Pinpoint the cell where the given text exists, returning its (X, Y) midpoint coordinate. 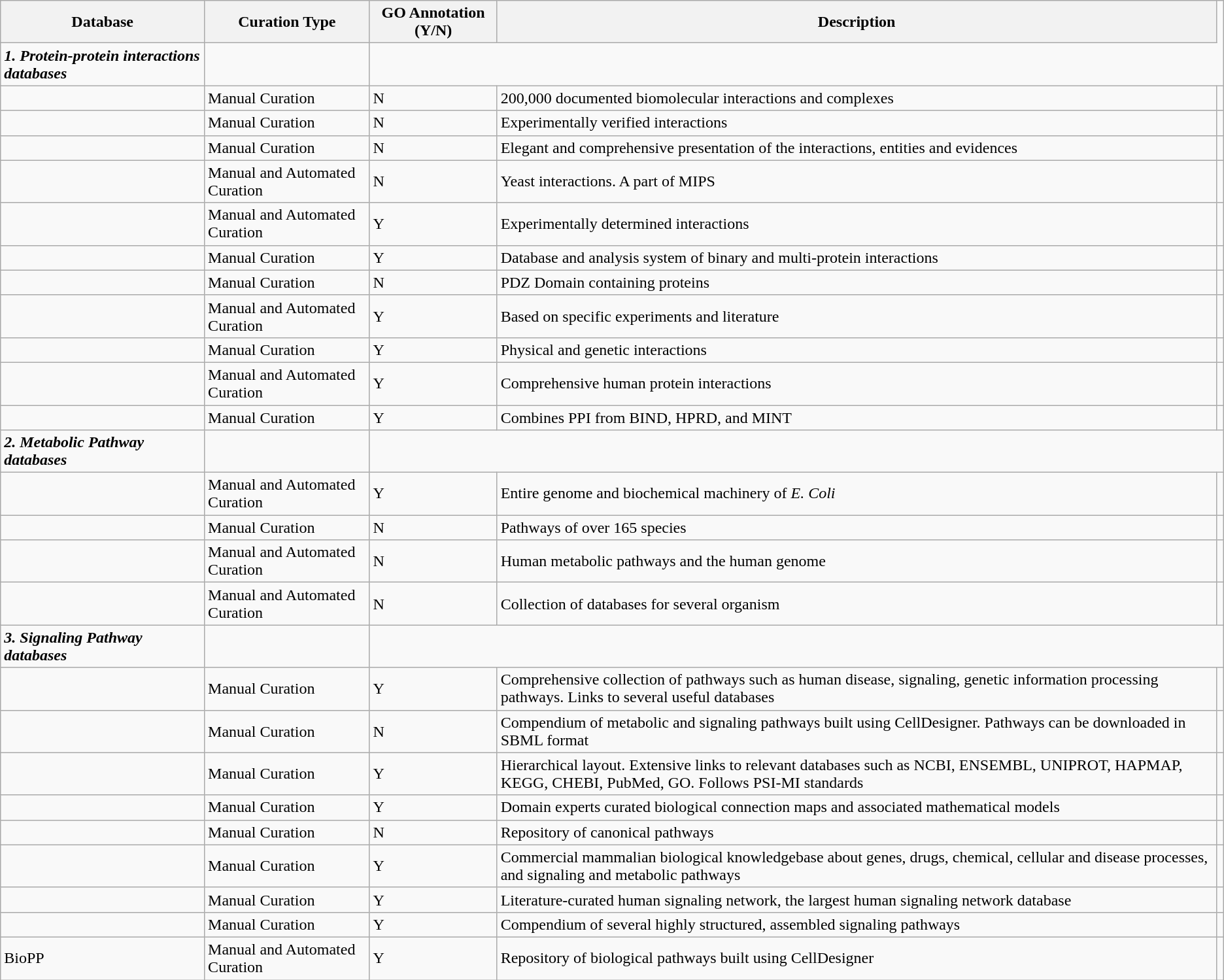
Description (857, 22)
Experimentally verified interactions (857, 123)
Experimentally determined interactions (857, 224)
Combines PPI from BIND, HPRD, and MINT (857, 418)
Repository of biological pathways built using CellDesigner (857, 958)
BioPP (103, 958)
Entire genome and biochemical machinery of E. Coli (857, 494)
Compendium of several highly structured, assembled signaling pathways (857, 924)
Database (103, 22)
Pathways of over 165 species (857, 528)
Literature-curated human signaling network, the largest human signaling network database (857, 900)
Comprehensive collection of pathways such as human disease, signaling, genetic information processing pathways. Links to several useful databases (857, 689)
Yeast interactions. A part of MIPS (857, 182)
Comprehensive human protein interactions (857, 383)
2. Metabolic Pathway databases (103, 451)
Physical and genetic interactions (857, 350)
Compendium of metabolic and signaling pathways built using CellDesigner. Pathways can be downloaded in SBML format (857, 731)
Database and analysis system of binary and multi-protein interactions (857, 258)
3. Signaling Pathway databases (103, 646)
Elegant and comprehensive presentation of the interactions, entities and evidences (857, 148)
Based on specific experiments and literature (857, 316)
PDZ Domain containing proteins (857, 282)
Human metabolic pathways and the human genome (857, 561)
Collection of databases for several organism (857, 604)
1. Protein-protein interactions databases (103, 64)
200,000 documented biomolecular interactions and complexes (857, 98)
Commercial mammalian biological knowledgebase about genes, drugs, chemical, cellular and disease processes, and signaling and metabolic pathways (857, 866)
Hierarchical layout. Extensive links to relevant databases such as NCBI, ENSEMBL, UNIPROT, HAPMAP, KEGG, CHEBI, PubMed, GO. Follows PSI-MI standards (857, 774)
Domain experts curated biological connection maps and associated mathematical models (857, 807)
Curation Type (287, 22)
Repository of canonical pathways (857, 832)
GO Annotation (Y/N) (433, 22)
